From the cell containing the given text, extract its center point as (x, y) coordinate. 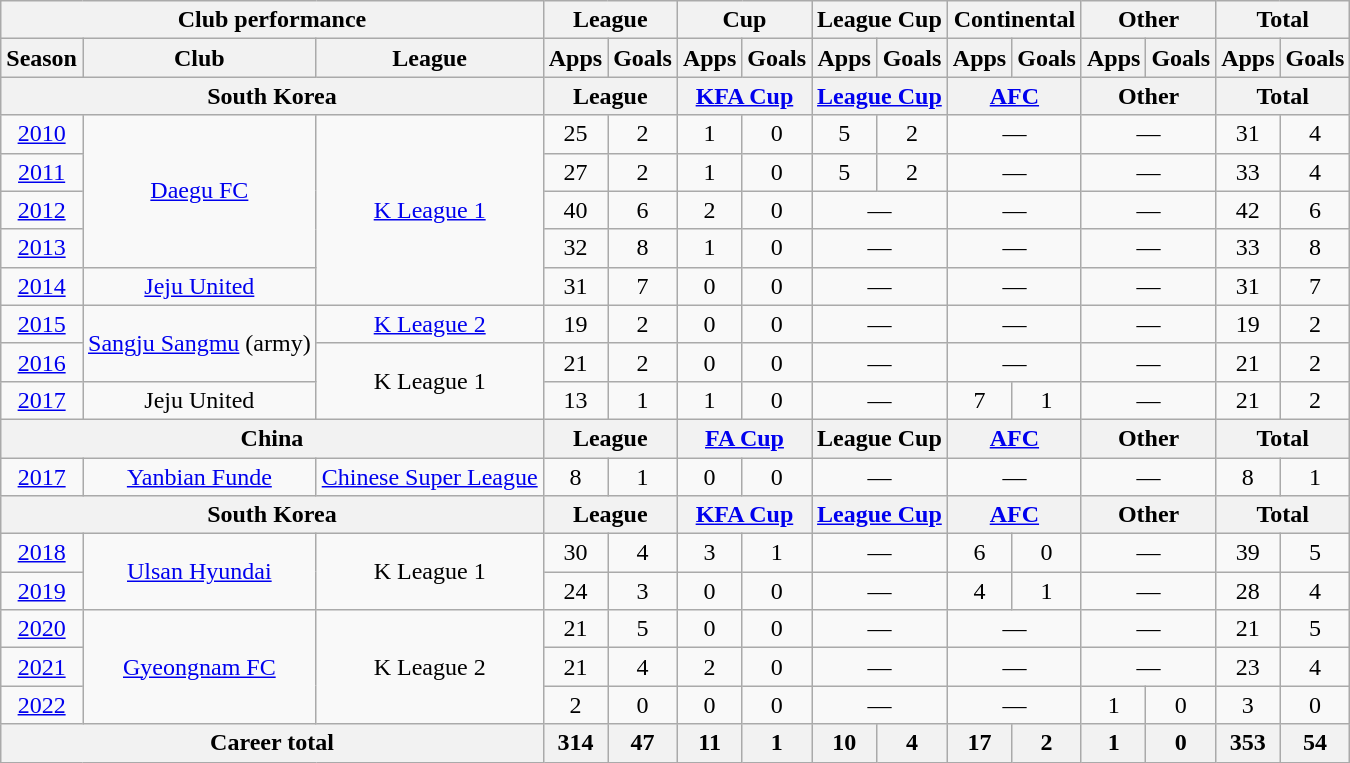
24 (575, 591)
2016 (42, 362)
2011 (42, 172)
10 (844, 743)
Yanbian Funde (199, 477)
Ulsan Hyundai (199, 572)
27 (575, 172)
Career total (272, 743)
Club (199, 58)
China (272, 438)
2022 (42, 705)
2019 (42, 591)
Gyeongnam FC (199, 667)
2021 (42, 667)
2015 (42, 324)
Chinese Super League (430, 477)
17 (979, 743)
25 (575, 134)
FA Cup (744, 438)
2018 (42, 553)
32 (575, 248)
353 (1248, 743)
13 (575, 400)
Daegu FC (199, 191)
2014 (42, 286)
40 (575, 210)
314 (575, 743)
Cup (744, 20)
2010 (42, 134)
Continental (1014, 20)
Club performance (272, 20)
Sangju Sangmu (army) (199, 343)
2012 (42, 210)
47 (643, 743)
54 (1315, 743)
2020 (42, 629)
11 (709, 743)
30 (575, 553)
42 (1248, 210)
2013 (42, 248)
39 (1248, 553)
23 (1248, 667)
28 (1248, 591)
Season (42, 58)
